Search for the cell housing the specified text and yield its [x, y] center coordinate. 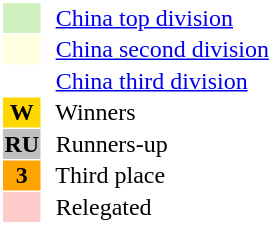
W [22, 113]
China top division [156, 18]
Runners-up [156, 144]
China second division [156, 49]
3 [22, 175]
Winners [156, 113]
China third division [156, 81]
Third place [156, 175]
Relegated [156, 207]
RU [22, 144]
